Determine the [x, y] coordinate at the center of the cell enclosing the given text.  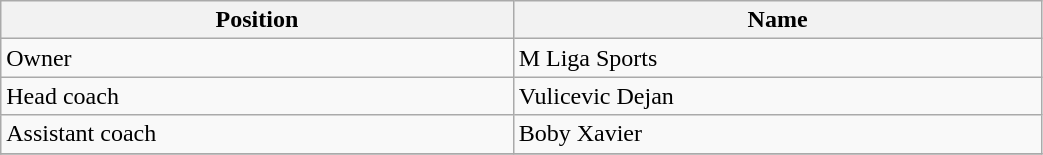
Owner [257, 58]
Boby Xavier [778, 134]
Vulicevic Dejan [778, 96]
Head coach [257, 96]
M Liga Sports [778, 58]
Assistant coach [257, 134]
Name [778, 20]
Position [257, 20]
